Output the (x, y) coordinate of the center of the cell containing the given text.  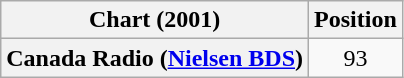
Canada Radio (Nielsen BDS) (155, 58)
Position (356, 20)
Chart (2001) (155, 20)
93 (356, 58)
